For the text-containing cell, return its midpoint in (X, Y) coordinate format. 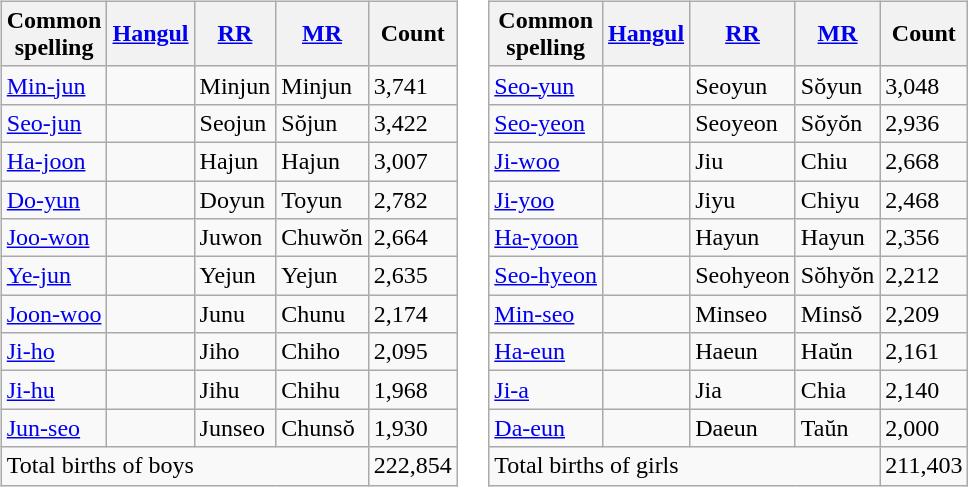
Total births of girls (684, 466)
Seo-jun (54, 123)
2,174 (412, 314)
2,782 (412, 199)
2,209 (924, 314)
2,664 (412, 238)
Junseo (235, 428)
Haŭn (837, 352)
Minsŏ (837, 314)
2,635 (412, 276)
Seo-hyeon (546, 276)
2,000 (924, 428)
Seo-yun (546, 85)
Chia (837, 390)
Ye-jun (54, 276)
Sŏhyŏn (837, 276)
Ha-yoon (546, 238)
Toyun (322, 199)
Ha-joon (54, 161)
Jiho (235, 352)
Ji-ho (54, 352)
Minseo (743, 314)
1,930 (412, 428)
3,422 (412, 123)
2,095 (412, 352)
211,403 (924, 466)
2,468 (924, 199)
Ji-woo (546, 161)
Ji-hu (54, 390)
Joon-woo (54, 314)
Ha-eun (546, 352)
Jun-seo (54, 428)
1,968 (412, 390)
Seohyeon (743, 276)
Sŏyun (837, 85)
Chuwŏn (322, 238)
Jiu (743, 161)
Junu (235, 314)
Ji-yoo (546, 199)
2,936 (924, 123)
Daeun (743, 428)
Total births of boys (184, 466)
2,161 (924, 352)
Sŏyŏn (837, 123)
3,741 (412, 85)
Chunu (322, 314)
Chihu (322, 390)
2,356 (924, 238)
3,007 (412, 161)
Chunsŏ (322, 428)
Do-yun (54, 199)
Seo-yeon (546, 123)
Seoyeon (743, 123)
Min-jun (54, 85)
Sŏjun (322, 123)
Haeun (743, 352)
Chiu (837, 161)
Doyun (235, 199)
222,854 (412, 466)
Da-eun (546, 428)
Jihu (235, 390)
Jia (743, 390)
Seoyun (743, 85)
Seojun (235, 123)
2,668 (924, 161)
Chiyu (837, 199)
Min-seo (546, 314)
Joo-won (54, 238)
3,048 (924, 85)
Jiyu (743, 199)
Ji-a (546, 390)
2,212 (924, 276)
Juwon (235, 238)
2,140 (924, 390)
Taŭn (837, 428)
Chiho (322, 352)
